From the cell containing the given text, extract its center point as (x, y) coordinate. 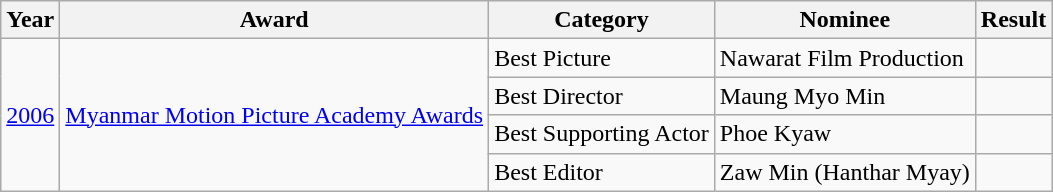
Category (602, 20)
Best Picture (602, 58)
Award (274, 20)
Phoe Kyaw (844, 134)
Year (30, 20)
Best Editor (602, 172)
Result (1013, 20)
Maung Myo Min (844, 96)
Best Director (602, 96)
Myanmar Motion Picture Academy Awards (274, 115)
Best Supporting Actor (602, 134)
Zaw Min (Hanthar Myay) (844, 172)
Nawarat Film Production (844, 58)
Nominee (844, 20)
2006 (30, 115)
